Capture the cell that displays the provided text and extract its [x, y] central coordinate. 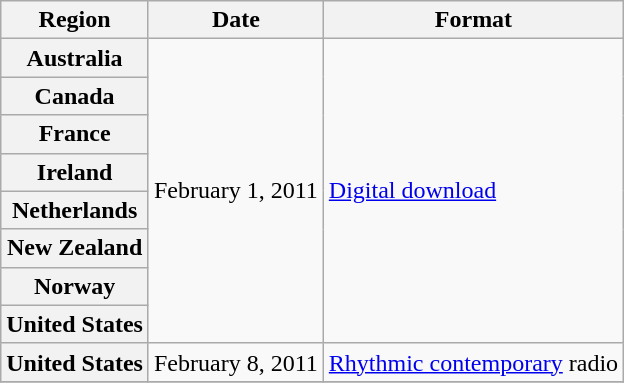
New Zealand [75, 248]
February 8, 2011 [236, 362]
France [75, 134]
Rhythmic contemporary radio [473, 362]
Canada [75, 96]
Ireland [75, 172]
Norway [75, 286]
Netherlands [75, 210]
February 1, 2011 [236, 191]
Australia [75, 58]
Digital download [473, 191]
Region [75, 20]
Format [473, 20]
Date [236, 20]
